Find where the given text appears and provide that cell's center as [X, Y] coordinate. 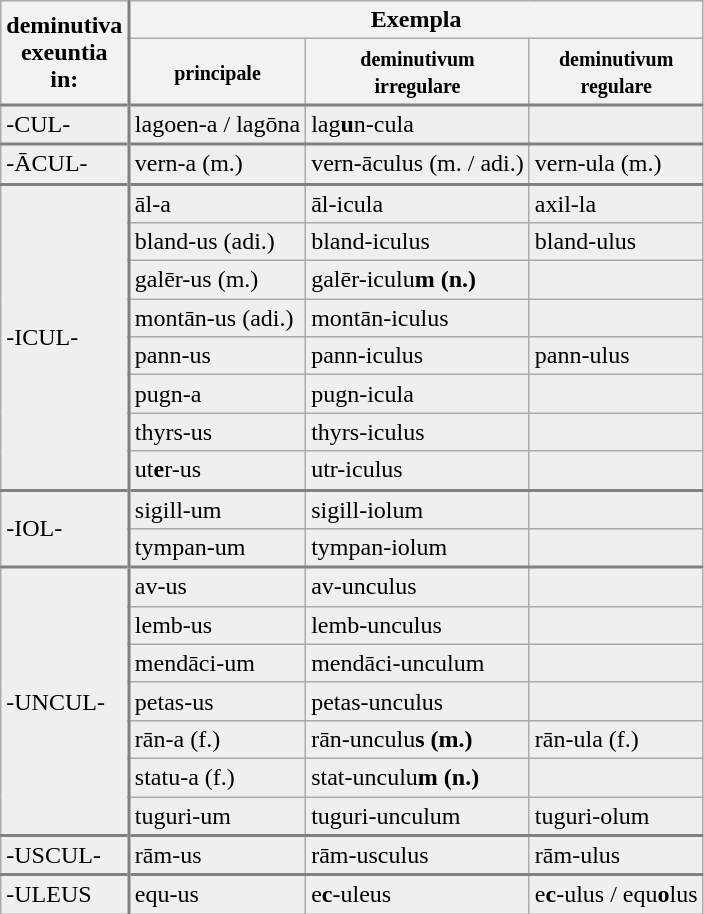
ec-ulus / equolus [616, 894]
tuguri-um [218, 816]
petas-us [218, 701]
bland-ulus [616, 242]
petas-unculus [418, 701]
equ-us [218, 894]
-USCUL- [65, 855]
-IOL- [65, 529]
montān-iculus [418, 318]
bland-us (adi.) [218, 242]
utr-iculus [418, 470]
uter-us [218, 470]
tympan-iolum [418, 548]
-CUL- [65, 125]
āl-icula [418, 204]
tympan-um [218, 548]
principale [218, 72]
mendāci-unculum [418, 663]
lemb-us [218, 625]
rām-usculus [418, 855]
av-us [218, 586]
sigill-iolum [418, 510]
Exempla [416, 20]
tuguri-unculum [418, 816]
-ĀCUL- [65, 164]
-ICUL- [65, 337]
mendāci-um [218, 663]
axil-la [616, 204]
rān-ula (f.) [616, 739]
ec-uleus [418, 894]
bland-iculus [418, 242]
stat-unculum (n.) [418, 777]
pann-us [218, 356]
deminutiva exeuntia in: [65, 53]
statu-a (f.) [218, 777]
lagoen-a / lagōna [218, 125]
galēr-us (m.) [218, 280]
pugn-icula [418, 394]
deminutivumirregulare [418, 72]
rān-unculus (m.) [418, 739]
lemb-unculus [418, 625]
rām-ulus [616, 855]
pann-iculus [418, 356]
sigill-um [218, 510]
pugn-a [218, 394]
vern-ula (m.) [616, 164]
montān-us (adi.) [218, 318]
deminutivumregulare [616, 72]
thyrs-us [218, 432]
āl-a [218, 204]
-ULEUS [65, 894]
rām-us [218, 855]
-UNCUL- [65, 701]
tuguri-olum [616, 816]
thyrs-iculus [418, 432]
vern-a (m.) [218, 164]
vern-āculus (m. / adi.) [418, 164]
lagun-cula [418, 125]
av-unculus [418, 586]
rān-a (f.) [218, 739]
pann-ulus [616, 356]
galēr-iculum (n.) [418, 280]
